Capture the cell that displays the provided text and extract its [X, Y] central coordinate. 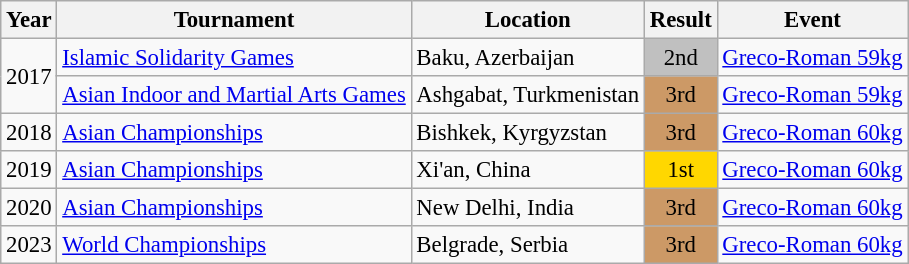
Bishkek, Kyrgyzstan [528, 133]
Event [812, 20]
2020 [29, 208]
Islamic Solidarity Games [234, 58]
Location [528, 20]
2017 [29, 76]
1st [680, 170]
New Delhi, India [528, 208]
2023 [29, 245]
Result [680, 20]
2nd [680, 58]
2019 [29, 170]
Tournament [234, 20]
2018 [29, 133]
Xi'an, China [528, 170]
Belgrade, Serbia [528, 245]
Year [29, 20]
Asian Indoor and Martial Arts Games [234, 95]
Baku, Azerbaijan [528, 58]
Ashgabat, Turkmenistan [528, 95]
World Championships [234, 245]
